Return the [X, Y] coordinate for the center point of the cell that contains the specified text.  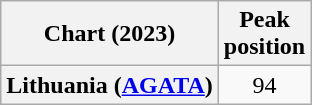
Peakposition [264, 34]
Lithuania (AGATA) [110, 85]
Chart (2023) [110, 34]
94 [264, 85]
